Find where the given text appears and provide that cell's center as (X, Y) coordinate. 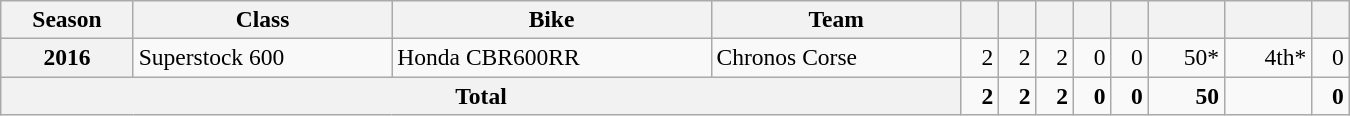
Bike (552, 19)
Team (836, 19)
Superstock 600 (262, 57)
50 (1186, 95)
Season (67, 19)
50* (1186, 57)
Chronos Corse (836, 57)
Class (262, 19)
Total (481, 95)
Honda CBR600RR (552, 57)
4th* (1268, 57)
2016 (67, 57)
